For the text-containing cell, return its midpoint in [X, Y] coordinate format. 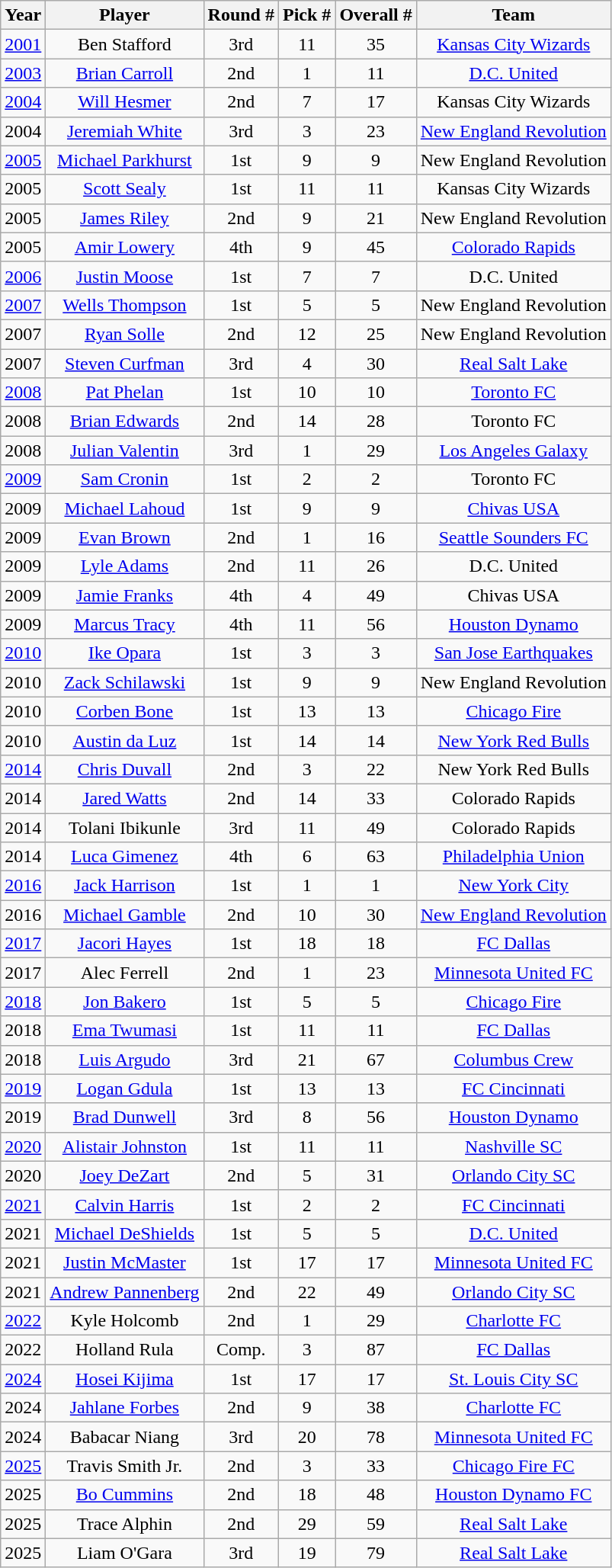
Luca Gimenez [125, 857]
Jacori Hayes [125, 944]
Marcus Tracy [125, 624]
2006 [23, 276]
Jared Watts [125, 798]
45 [376, 247]
Michael Gamble [125, 915]
Chris Duvall [125, 769]
Year [23, 15]
Julian Valentin [125, 451]
Chicago Fire FC [514, 1466]
Logan Gdula [125, 1089]
Michael DeShields [125, 1233]
Justin McMaster [125, 1262]
Jon Bakero [125, 1002]
Seattle Sounders FC [514, 537]
31 [376, 1175]
Overall # [376, 15]
Trace Alphin [125, 1524]
Philadelphia Union [514, 857]
Alec Ferrell [125, 973]
26 [376, 566]
Comp. [241, 1350]
Nashville SC [514, 1146]
Pat Phelan [125, 393]
Ema Twumasi [125, 1031]
Tolani Ibikunle [125, 827]
Liam O'Gara [125, 1553]
James Riley [125, 218]
Ben Stafford [125, 44]
16 [376, 537]
Michael Lahoud [125, 508]
28 [376, 422]
12 [306, 334]
Wells Thompson [125, 305]
Joey DeZart [125, 1175]
Jeremiah White [125, 131]
87 [376, 1350]
Michael Parkhurst [125, 160]
Austin da Luz [125, 740]
6 [306, 857]
Justin Moose [125, 276]
Jack Harrison [125, 886]
Evan Brown [125, 537]
Babacar Niang [125, 1437]
Houston Dynamo FC [514, 1495]
Brian Carroll [125, 73]
48 [376, 1495]
Ryan Solle [125, 334]
8 [306, 1117]
Zack Schilawski [125, 682]
Hosei Kijima [125, 1379]
Alistair Johnston [125, 1146]
Amir Lowery [125, 247]
Pick # [306, 15]
2001 [23, 44]
Calvin Harris [125, 1204]
New York City [514, 886]
Holland Rula [125, 1350]
59 [376, 1524]
Jahlane Forbes [125, 1408]
79 [376, 1553]
Brad Dunwell [125, 1117]
St. Louis City SC [514, 1379]
Luis Argudo [125, 1060]
63 [376, 857]
78 [376, 1437]
20 [306, 1437]
Steven Curfman [125, 364]
Scott Sealy [125, 189]
2003 [23, 73]
35 [376, 44]
Bo Cummins [125, 1495]
19 [306, 1553]
Andrew Pannenberg [125, 1292]
Team [514, 15]
Travis Smith Jr. [125, 1466]
Jamie Franks [125, 595]
Round # [241, 15]
Columbus Crew [514, 1060]
Ike Opara [125, 653]
Lyle Adams [125, 566]
Brian Edwards [125, 422]
Corben Bone [125, 711]
Los Angeles Galaxy [514, 451]
38 [376, 1408]
Sam Cronin [125, 479]
25 [376, 334]
Will Hesmer [125, 102]
67 [376, 1060]
Kyle Holcomb [125, 1321]
Player [125, 15]
San Jose Earthquakes [514, 653]
